Return (x, y) of the center of cell containing provided text 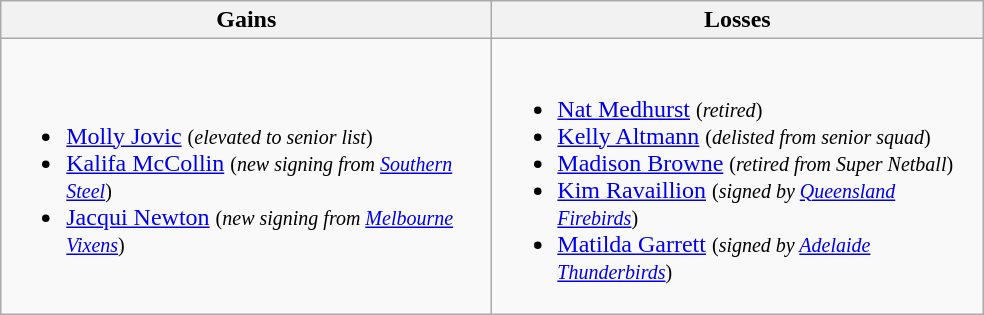
Molly Jovic (elevated to senior list)Kalifa McCollin (new signing from Southern Steel)Jacqui Newton (new signing from Melbourne Vixens) (246, 176)
Losses (738, 20)
Gains (246, 20)
